Determine the (x, y) coordinate at the center of the cell enclosing the given text.  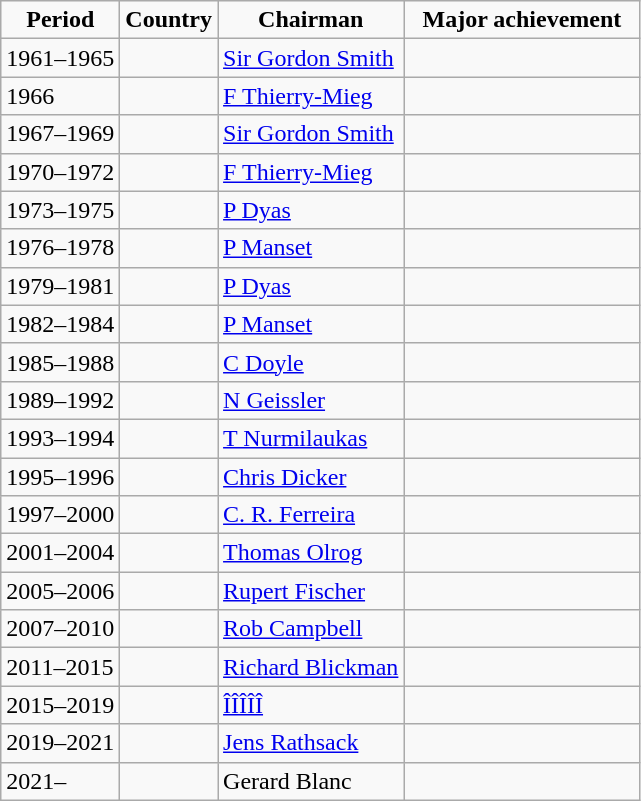
1993–1994 (60, 438)
ÎÎÎÎÎ (311, 705)
C. R. Ferreira (311, 515)
1989–1992 (60, 400)
2019–2021 (60, 743)
Jens Rathsack (311, 743)
1982–1984 (60, 324)
1970–1972 (60, 172)
T Nurmilaukas (311, 438)
Rob Campbell (311, 629)
2021– (60, 781)
Gerard Blanc (311, 781)
N Geissler (311, 400)
Country (169, 20)
1973–1975 (60, 210)
Richard Blickman (311, 667)
2007–2010 (60, 629)
1985–1988 (60, 362)
1997–2000 (60, 515)
1966 (60, 96)
Major achievement (522, 20)
C Doyle (311, 362)
2001–2004 (60, 553)
Chris Dicker (311, 477)
1979–1981 (60, 286)
Thomas Olrog (311, 553)
1995–1996 (60, 477)
Period (60, 20)
2005–2006 (60, 591)
2015–2019 (60, 705)
Chairman (311, 20)
1976–1978 (60, 248)
1961–1965 (60, 58)
1967–1969 (60, 134)
2011–2015 (60, 667)
Rupert Fischer (311, 591)
